For the text-containing cell, return its midpoint in (x, y) coordinate format. 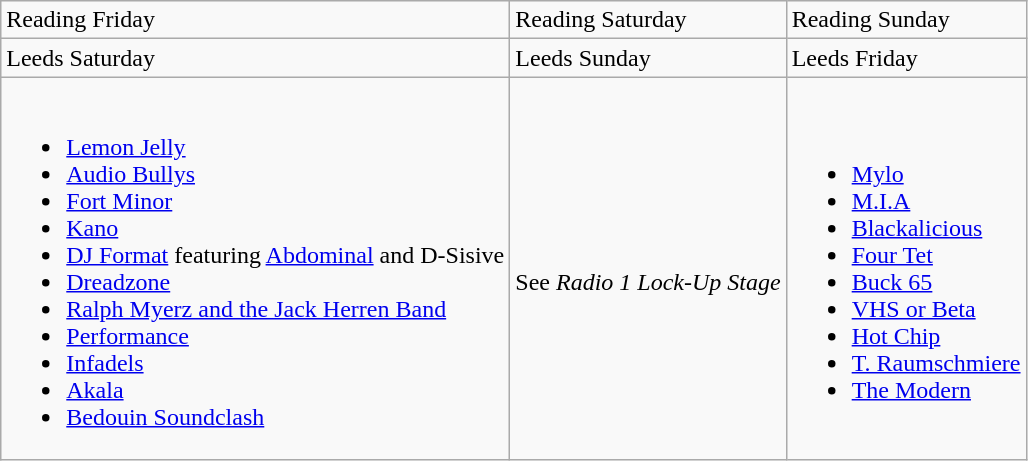
Leeds Saturday (256, 58)
Reading Sunday (906, 20)
Reading Saturday (648, 20)
MyloM.I.ABlackaliciousFour TetBuck 65VHS or BetaHot ChipT. RaumschmiereThe Modern (906, 268)
See Radio 1 Lock-Up Stage (648, 268)
Leeds Friday (906, 58)
Leeds Sunday (648, 58)
Reading Friday (256, 20)
